Provide the [x, y] coordinate of the cell's center where the given text is located.  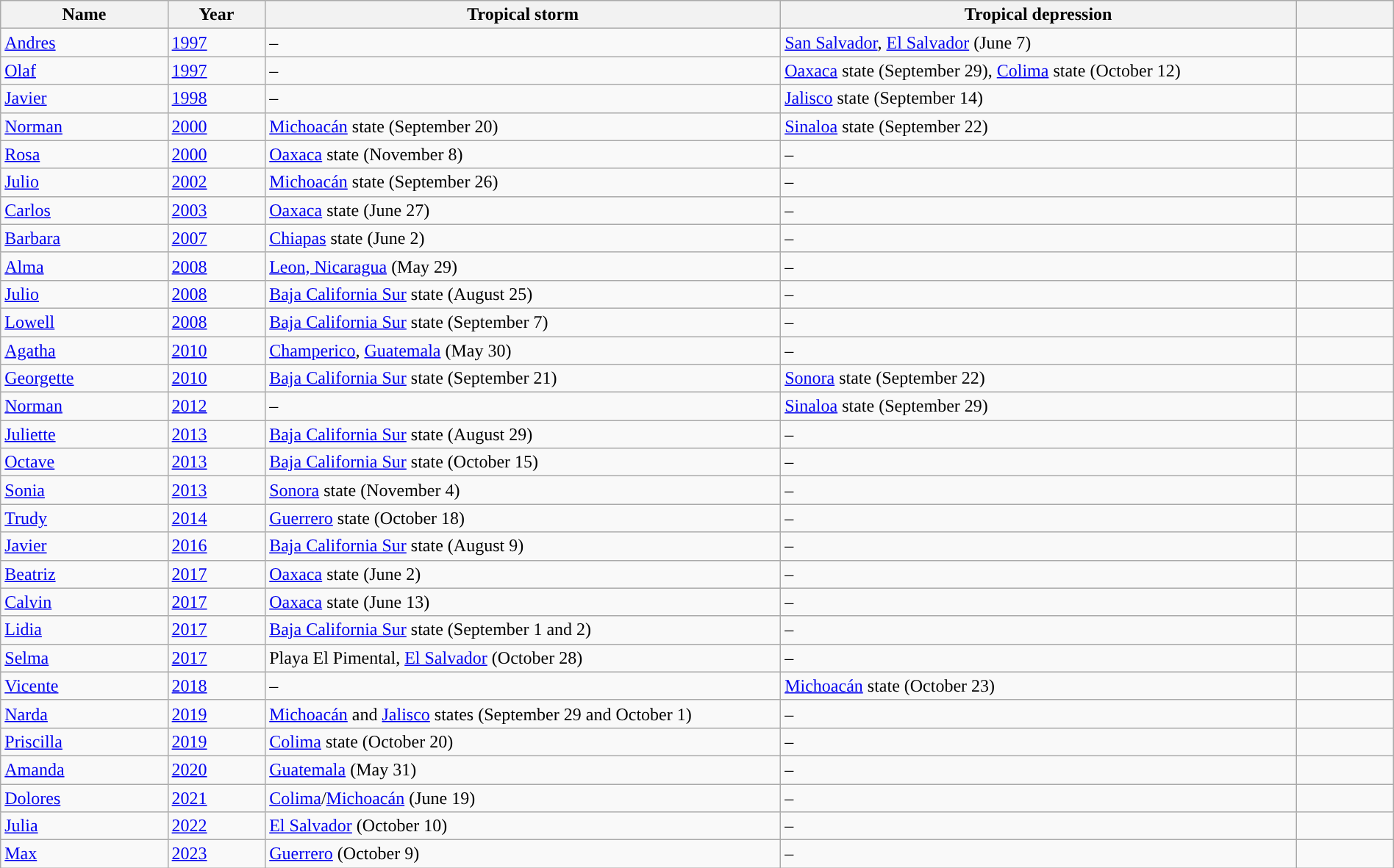
2012 [216, 406]
Octave [84, 462]
Lidia [84, 630]
Oaxaca state (November 8) [523, 154]
Selma [84, 658]
Sinaloa state (September 22) [1038, 126]
Alma [84, 266]
Name [84, 15]
Oaxaca state (June 13) [523, 602]
Jalisco state (September 14) [1038, 98]
Narda [84, 714]
El Salvador (October 10) [523, 826]
Sonora state (November 4) [523, 490]
Julia [84, 826]
2023 [216, 854]
Olaf [84, 71]
Trudy [84, 518]
Guerrero state (October 18) [523, 518]
Carlos [84, 210]
Oaxaca state (September 29), Colima state (October 12) [1038, 71]
Baja California Sur state (September 1 and 2) [523, 630]
Sonia [84, 490]
Barbara [84, 238]
Playa El Pimental, El Salvador (October 28) [523, 658]
Amanda [84, 770]
Georgette [84, 379]
Tropical depression [1038, 15]
Beatriz [84, 574]
2020 [216, 770]
Oaxaca state (June 2) [523, 574]
Sinaloa state (September 29) [1038, 406]
Michoacán state (October 23) [1038, 686]
Priscilla [84, 742]
2014 [216, 518]
Michoacán state (September 20) [523, 126]
Calvin [84, 602]
Tropical storm [523, 15]
San Salvador, El Salvador (June 7) [1038, 43]
Andres [84, 43]
Guatemala (May 31) [523, 770]
Sonora state (September 22) [1038, 379]
Dolores [84, 797]
Max [84, 854]
Baja California Sur state (August 9) [523, 546]
2007 [216, 238]
Baja California Sur state (October 15) [523, 462]
Vicente [84, 686]
Colima state (October 20) [523, 742]
Chiapas state (June 2) [523, 238]
Rosa [84, 154]
2002 [216, 182]
Michoacán state (September 26) [523, 182]
Michoacán and Jalisco states (September 29 and October 1) [523, 714]
Baja California Sur state (September 21) [523, 379]
Guerrero (October 9) [523, 854]
Leon, Nicaragua (May 29) [523, 266]
Juliette [84, 434]
2021 [216, 797]
2016 [216, 546]
2022 [216, 826]
Oaxaca state (June 27) [523, 210]
1998 [216, 98]
Agatha [84, 351]
Baja California Sur state (August 25) [523, 294]
Baja California Sur state (August 29) [523, 434]
Baja California Sur state (September 7) [523, 322]
Colima/Michoacán (June 19) [523, 797]
Champerico, Guatemala (May 30) [523, 351]
Lowell [84, 322]
2003 [216, 210]
Year [216, 15]
2018 [216, 686]
